Scan for the cell matching the given text and deliver its [x, y] coordinate at center. 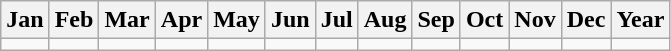
Jul [336, 20]
Jun [290, 20]
Dec [586, 20]
Sep [436, 20]
Aug [385, 20]
Year [640, 20]
Jan [25, 20]
Nov [535, 20]
May [237, 20]
Mar [127, 20]
Apr [181, 20]
Oct [484, 20]
Feb [74, 20]
